Detect which cell encompasses the target text, then output its [X, Y] center coordinate. 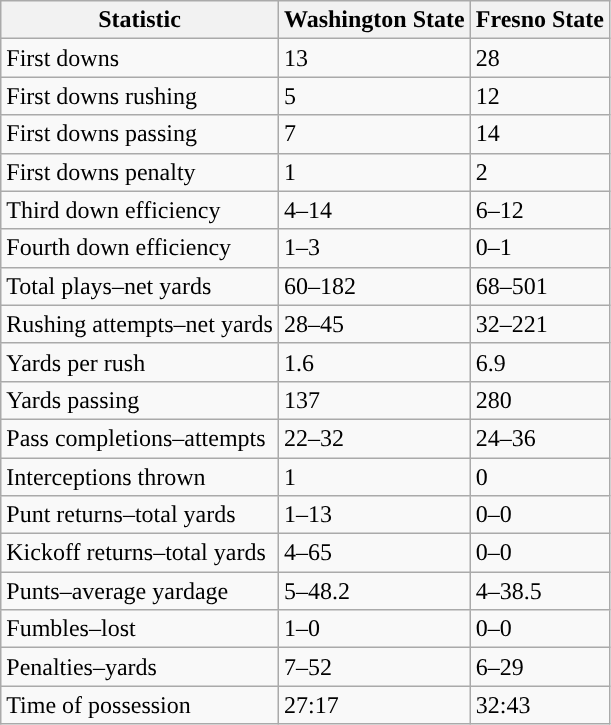
1.6 [374, 362]
First downs rushing [140, 96]
Total plays–net yards [140, 286]
27:17 [374, 705]
7 [374, 134]
4–65 [374, 553]
4–38.5 [540, 591]
7–52 [374, 667]
Statistic [140, 20]
137 [374, 400]
0 [540, 477]
6–12 [540, 210]
1–3 [374, 248]
22–32 [374, 438]
32–221 [540, 324]
Fourth down efficiency [140, 248]
First downs [140, 58]
1–13 [374, 515]
4–14 [374, 210]
First downs passing [140, 134]
12 [540, 96]
28 [540, 58]
Punts–average yardage [140, 591]
Punt returns–total yards [140, 515]
24–36 [540, 438]
280 [540, 400]
2 [540, 172]
32:43 [540, 705]
60–182 [374, 286]
Yards passing [140, 400]
0–1 [540, 248]
Kickoff returns–total yards [140, 553]
Penalties–yards [140, 667]
5 [374, 96]
28–45 [374, 324]
First downs penalty [140, 172]
Interceptions thrown [140, 477]
Time of possession [140, 705]
Fumbles–lost [140, 629]
Rushing attempts–net yards [140, 324]
Third down efficiency [140, 210]
14 [540, 134]
Fresno State [540, 20]
Yards per rush [140, 362]
6.9 [540, 362]
Washington State [374, 20]
6–29 [540, 667]
1–0 [374, 629]
68–501 [540, 286]
13 [374, 58]
5–48.2 [374, 591]
Pass completions–attempts [140, 438]
